Identify which cell holds the provided text, then report its [X, Y] central coordinate. 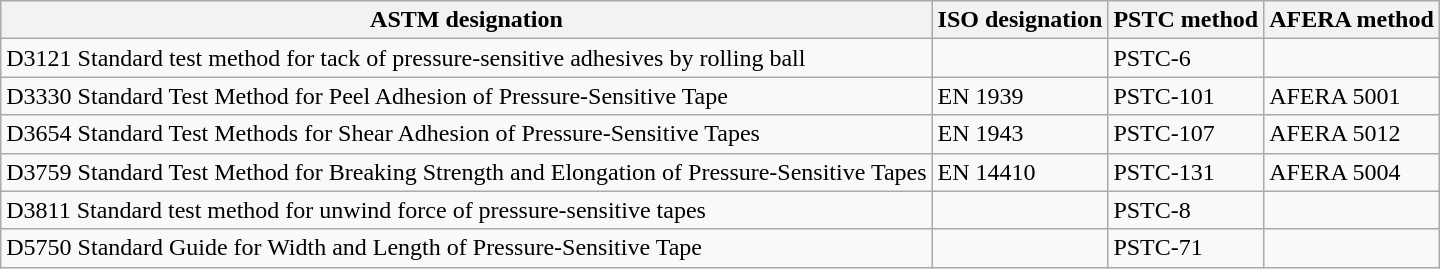
PSTC-131 [1186, 172]
D3811 Standard test method for unwind force of pressure-sensitive tapes [466, 210]
D3121 Standard test method for tack of pressure-sensitive adhesives by rolling ball [466, 58]
D5750 Standard Guide for Width and Length of Pressure-Sensitive Tape [466, 248]
AFERA 5004 [1352, 172]
D3330 Standard Test Method for Peel Adhesion of Pressure-Sensitive Tape [466, 96]
EN 1939 [1020, 96]
PSTC-6 [1186, 58]
PSTC-71 [1186, 248]
D3759 Standard Test Method for Breaking Strength and Elongation of Pressure-Sensitive Tapes [466, 172]
ISO designation [1020, 20]
AFERA method [1352, 20]
AFERA 5012 [1352, 134]
PSTC-8 [1186, 210]
PSTC-107 [1186, 134]
PSTC method [1186, 20]
EN 1943 [1020, 134]
PSTC-101 [1186, 96]
D3654 Standard Test Methods for Shear Adhesion of Pressure-Sensitive Tapes [466, 134]
AFERA 5001 [1352, 96]
ASTM designation [466, 20]
EN 14410 [1020, 172]
